Scan for the cell matching the given text and deliver its (X, Y) coordinate at center. 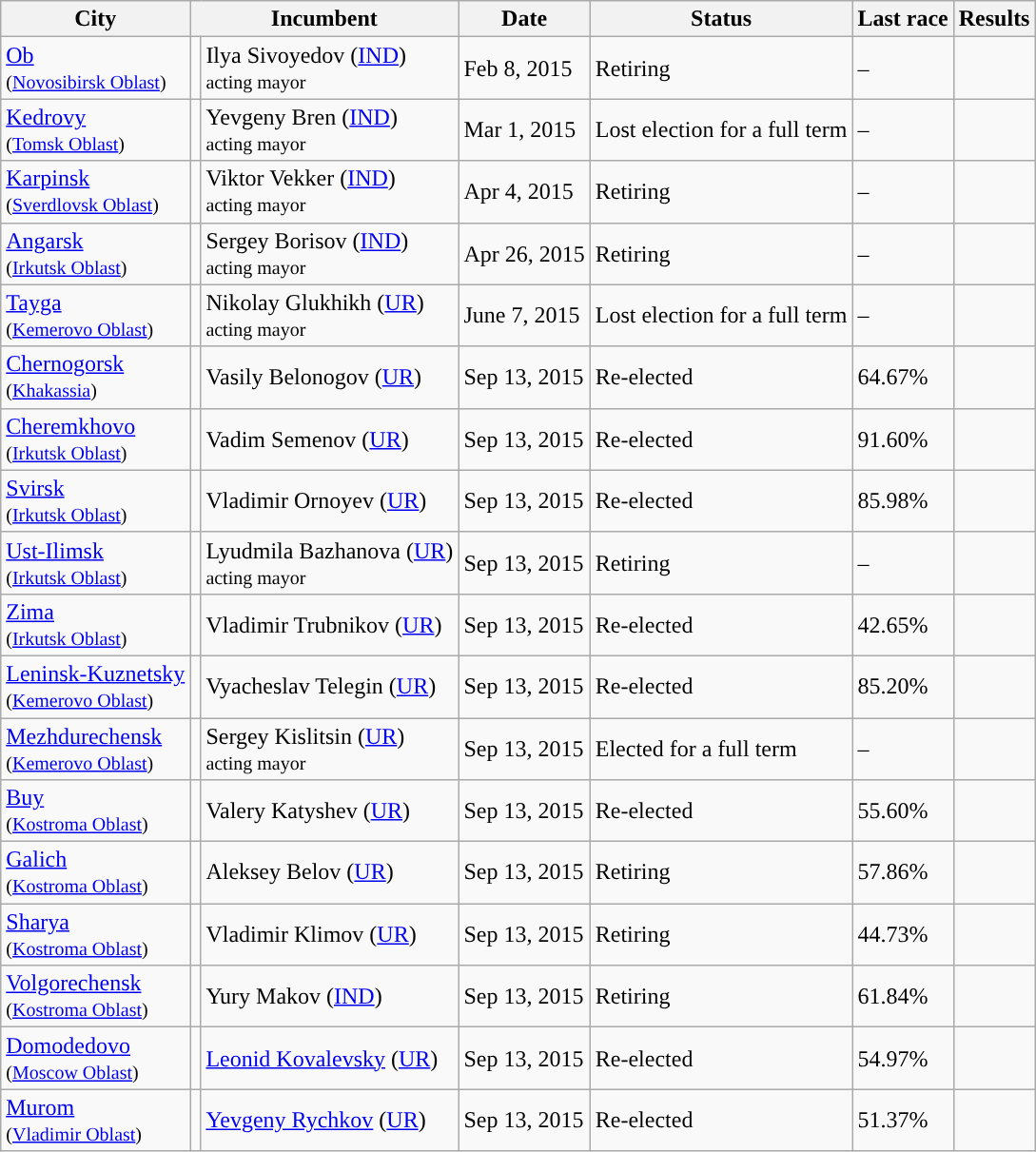
Vasily Belonogov (UR) (329, 377)
54.97% (903, 1058)
Results (994, 19)
Yury Makov (IND) (329, 997)
Vladimir Ornoyev (UR) (329, 500)
85.98% (903, 500)
Sergey Borisov (IND)acting mayor (329, 253)
Valery Katyshev (UR) (329, 810)
51.37% (903, 1121)
Kedrovy(Tomsk Oblast) (95, 129)
June 7, 2015 (524, 316)
Last race (903, 19)
Aleksey Belov (UR) (329, 873)
42.65% (903, 624)
Domodedovo(Moscow Oblast) (95, 1058)
Sergey Kislitsin (UR)acting mayor (329, 748)
Yevgeny Rychkov (UR) (329, 1121)
Date (524, 19)
Incumbent (324, 19)
Svirsk(Irkutsk Oblast) (95, 500)
Murom(Vladimir Oblast) (95, 1121)
Mezhdurechensk(Kemerovo Oblast) (95, 748)
Ob(Novosibirsk Oblast) (95, 68)
Ilya Sivoyedov (IND)acting mayor (329, 68)
Volgorechensk(Kostroma Oblast) (95, 997)
Viktor Vekker (IND)acting mayor (329, 192)
Sharya(Kostroma Oblast) (95, 934)
Buy(Kostroma Oblast) (95, 810)
Karpinsk(Sverdlovsk Oblast) (95, 192)
City (95, 19)
Apr 4, 2015 (524, 192)
Apr 26, 2015 (524, 253)
Galich(Kostroma Oblast) (95, 873)
Yevgeny Bren (IND)acting mayor (329, 129)
44.73% (903, 934)
Ust-Ilimsk(Irkutsk Oblast) (95, 563)
Cheremkhovo(Irkutsk Oblast) (95, 439)
Vladimir Trubnikov (UR) (329, 624)
Chernogorsk(Khakassia) (95, 377)
91.60% (903, 439)
Angarsk(Irkutsk Oblast) (95, 253)
85.20% (903, 687)
Elected for a full term (721, 748)
Leninsk-Kuznetsky(Kemerovo Oblast) (95, 687)
Tayga(Kemerovo Oblast) (95, 316)
Leonid Kovalevsky (UR) (329, 1058)
Vyacheslav Telegin (UR) (329, 687)
61.84% (903, 997)
57.86% (903, 873)
55.60% (903, 810)
Nikolay Glukhikh (UR)acting mayor (329, 316)
Vadim Semenov (UR) (329, 439)
64.67% (903, 377)
Mar 1, 2015 (524, 129)
Lyudmila Bazhanova (UR)acting mayor (329, 563)
Status (721, 19)
Vladimir Klimov (UR) (329, 934)
Feb 8, 2015 (524, 68)
Zima(Irkutsk Oblast) (95, 624)
